Return the [x, y] coordinate for the center point of the cell that contains the specified text.  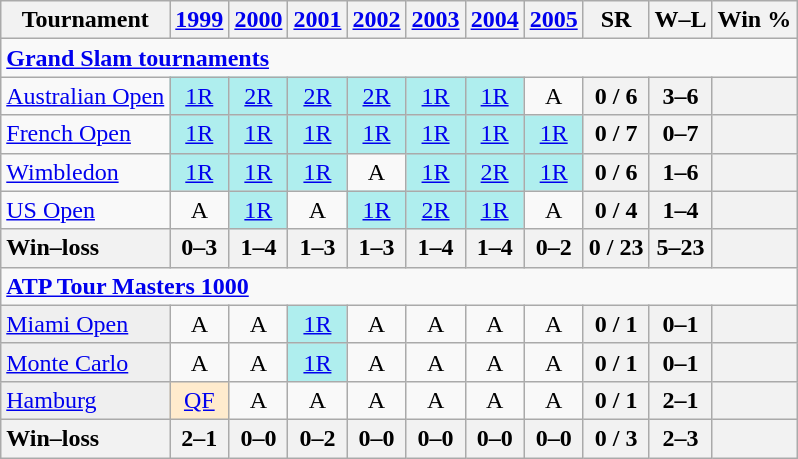
Grand Slam tournaments [399, 58]
0 / 23 [616, 248]
2000 [258, 20]
Wimbledon [86, 172]
2002 [376, 20]
0–7 [680, 134]
0 / 3 [616, 438]
2–3 [680, 438]
SR [616, 20]
Miami Open [86, 324]
W–L [680, 20]
0–3 [200, 248]
ATP Tour Masters 1000 [399, 286]
Australian Open [86, 96]
2003 [436, 20]
US Open [86, 210]
French Open [86, 134]
QF [200, 400]
2001 [318, 20]
2004 [494, 20]
Monte Carlo [86, 362]
0 / 7 [616, 134]
3–6 [680, 96]
0 / 4 [616, 210]
1–6 [680, 172]
Win % [754, 20]
Tournament [86, 20]
1999 [200, 20]
Hamburg [86, 400]
5–23 [680, 248]
2005 [554, 20]
